For the text-containing cell, return its midpoint in (x, y) coordinate format. 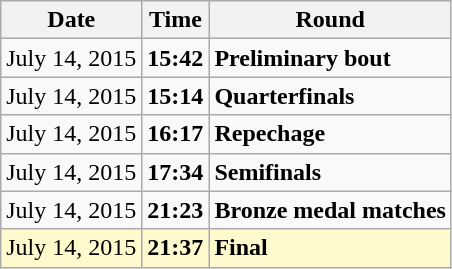
Semifinals (330, 172)
17:34 (176, 172)
15:14 (176, 96)
Time (176, 20)
Round (330, 20)
Preliminary bout (330, 58)
16:17 (176, 134)
Date (72, 20)
15:42 (176, 58)
21:23 (176, 210)
Final (330, 248)
Repechage (330, 134)
21:37 (176, 248)
Quarterfinals (330, 96)
Bronze medal matches (330, 210)
